Search for the cell housing the specified text and yield its [x, y] center coordinate. 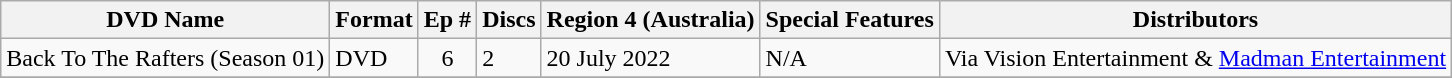
20 July 2022 [650, 58]
DVD Name [166, 20]
Distributors [1195, 20]
2 [509, 58]
Back To The Rafters (Season 01) [166, 58]
Special Features [850, 20]
Ep # [447, 20]
Format [374, 20]
Via Vision Entertainment & Madman Entertainment [1195, 58]
Region 4 (Australia) [650, 20]
DVD [374, 58]
N/A [850, 58]
Discs [509, 20]
6 [447, 58]
